Scan for the cell matching the given text and deliver its (X, Y) coordinate at center. 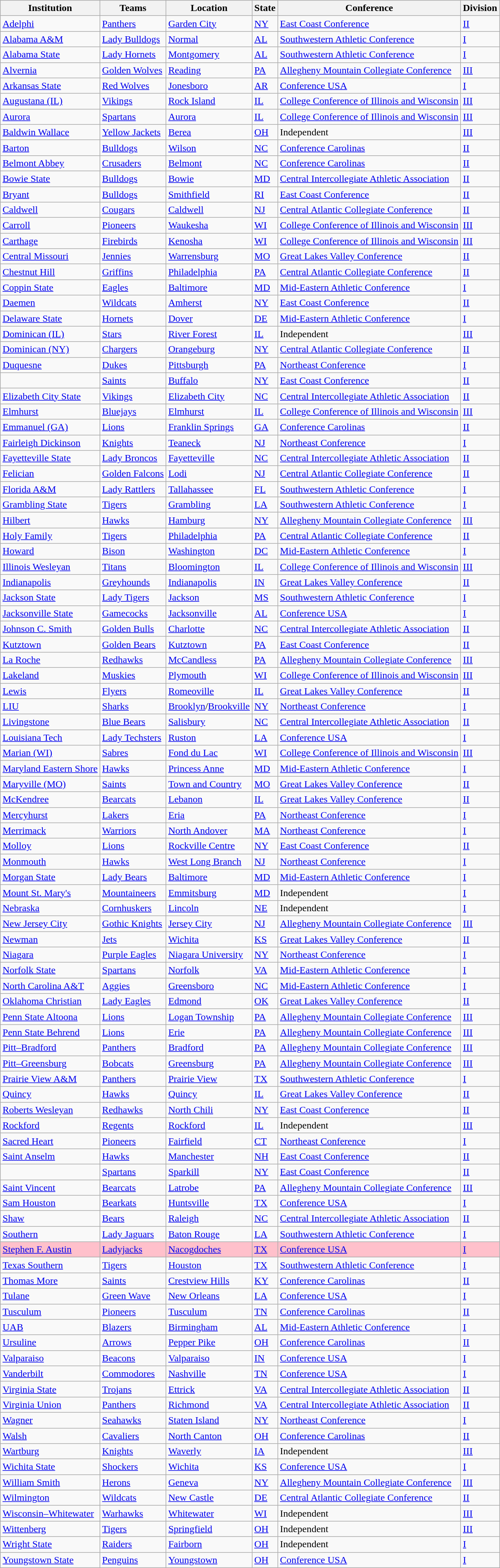
Aggies (133, 986)
Crestview Hills (209, 1281)
Carroll (50, 225)
Yellow Jackets (133, 132)
Jersey City (209, 923)
Fond du Lac (209, 753)
Lady Bears (133, 877)
Springfield (209, 1529)
Elizabeth City (209, 396)
Youngstown State (50, 1560)
North Carolina A&T (50, 986)
Adelphi (50, 24)
RI (265, 194)
Bowie (209, 179)
Carthage (50, 241)
Nashville (209, 1374)
Staten Island (209, 1420)
Texas Southern (50, 1265)
Bryant (50, 194)
Shockers (133, 1467)
Belmont Abbey (50, 163)
Niagara University (209, 955)
Princess Anne (209, 769)
Baldwin Wallace (50, 132)
Wright State (50, 1544)
Berea (209, 132)
Fairleigh Dickinson (50, 442)
Conference (369, 8)
Firebirds (133, 241)
Kenosha (209, 241)
Erie (209, 1032)
Lebanon (209, 799)
Buffalo (209, 380)
Commodores (133, 1374)
Fayetteville (209, 458)
Location (209, 8)
Eria (209, 815)
Saint Vincent (50, 1188)
GA (265, 427)
Morgan State (50, 877)
Bears (133, 1219)
Stephen F. Austin (50, 1250)
Raiders (133, 1544)
New Orleans (209, 1296)
Mount St. Mary's (50, 892)
Youngstown (209, 1560)
Sparkill (209, 1172)
CT (265, 1141)
Whitewater (209, 1513)
Logan Township (209, 1017)
Golden Wolves (133, 70)
Bowie State (50, 179)
Normal (209, 39)
Howard (50, 551)
MA (265, 830)
Alvernia (50, 70)
Romeoville (209, 691)
Jonesboro (209, 86)
Orangeburg (209, 349)
Waverly (209, 1451)
Wilson (209, 148)
Institution (50, 8)
Richmond (209, 1405)
Chestnut Hill (50, 272)
Ladyjacks (133, 1250)
North Canton (209, 1435)
Golden Bears (133, 644)
Pitt–Bradford (50, 1048)
Jackson (209, 598)
Daemen (50, 303)
Lady Bulldogs (133, 39)
Greyhounds (133, 582)
Sam Houston (50, 1203)
Jennies (133, 256)
Green Wave (133, 1296)
River Forest (209, 334)
Marian (WI) (50, 753)
Emmanuel (GA) (50, 427)
Manchester (209, 1156)
OK (265, 1001)
Bearkats (133, 1203)
Oklahoma Christian (50, 1001)
Vanderbilt (50, 1374)
Coppin State (50, 287)
Grambling (209, 505)
Trojans (133, 1389)
Florida A&M (50, 489)
Mountaineers (133, 892)
Washington (209, 551)
Beacons (133, 1358)
Arrows (133, 1343)
Livingstone (50, 722)
Muskies (133, 675)
Felician (50, 474)
UAB (50, 1327)
Lady Eagles (133, 1001)
New Jersey City (50, 923)
Fairborn (209, 1544)
Belmont (209, 163)
Salisbury (209, 722)
DC (265, 551)
Emmitsburg (209, 892)
Gamecocks (133, 613)
Niagara (50, 955)
Charlotte (209, 629)
Ursuline (50, 1343)
La Roche (50, 660)
Tallahassee (209, 489)
Waukesha (209, 225)
Mercyhurst (50, 815)
Duquesne (50, 365)
Teams (133, 8)
Lady Techsters (133, 738)
Wilmington (50, 1498)
MS (265, 598)
Jets (133, 939)
Dominican (IL) (50, 334)
Warrensburg (209, 256)
Crusaders (133, 163)
Lady Hornets (133, 55)
Herons (133, 1482)
Nacogdoches (209, 1250)
Sharks (133, 707)
Alabama A&M (50, 39)
Molloy (50, 846)
Augustana (IL) (50, 101)
Blue Bears (133, 722)
Griffins (133, 272)
Lodi (209, 474)
Blazers (133, 1327)
KY (265, 1281)
Rock Island (209, 101)
Hornets (133, 318)
Houston (209, 1265)
NH (265, 1156)
State (265, 8)
Ruston (209, 738)
Hamburg (209, 520)
NE (265, 908)
Lady Jaguars (133, 1234)
Barton (50, 148)
Smithfield (209, 194)
Seahawks (133, 1420)
Rockville Centre (209, 846)
Greensboro (209, 986)
Illinois Wesleyan (50, 567)
Maryland Eastern Shore (50, 769)
Latrobe (209, 1188)
Flyers (133, 691)
Fairfield (209, 1141)
Titans (133, 567)
Prairie View (209, 1079)
Purple Eagles (133, 955)
Edmond (209, 1001)
Lakeland (50, 675)
Holy Family (50, 536)
Fayetteville State (50, 458)
Bison (133, 551)
Virginia State (50, 1389)
Elizabeth City State (50, 396)
Penn State Altoona (50, 1017)
Jacksonville State (50, 613)
Pitt–Greensburg (50, 1063)
Wagner (50, 1420)
Prairie View A&M (50, 1079)
Stars (133, 334)
Nebraska (50, 908)
Norfolk State (50, 970)
Jacksonville (209, 613)
Dominican (NY) (50, 349)
Louisiana Tech (50, 738)
Newman (50, 939)
Baton Rouge (209, 1234)
New Castle (209, 1498)
Bloomington (209, 567)
Arkansas State (50, 86)
Amherst (209, 303)
Bradford (209, 1048)
Walsh (50, 1435)
West Long Branch (209, 861)
Saint Anselm (50, 1156)
Merrimack (50, 830)
Sacred Heart (50, 1141)
Central Missouri (50, 256)
Bluejays (133, 411)
AR (265, 86)
Delaware State (50, 318)
Cornhuskers (133, 908)
LIU (50, 707)
Wichita State (50, 1467)
Wartburg (50, 1451)
Huntsville (209, 1203)
Red Wolves (133, 86)
Lakers (133, 815)
Town and Country (209, 784)
Regents (133, 1125)
Pittsburgh (209, 365)
Birmingham (209, 1327)
Garden City (209, 24)
Tulane (50, 1296)
Hilbert (50, 520)
Brooklyn/Brookville (209, 707)
McCandless (209, 660)
IA (265, 1451)
Roberts Wesleyan (50, 1110)
Virginia Union (50, 1405)
Lady Broncos (133, 458)
Grambling State (50, 505)
Greensburg (209, 1063)
Norfolk (209, 970)
Southern (50, 1234)
Pepper Pike (209, 1343)
Wisconsin–Whitewater (50, 1513)
Lady Tigers (133, 598)
Lincoln (209, 908)
Thomas More (50, 1281)
Chargers (133, 349)
Ettrick (209, 1389)
Raleigh (209, 1219)
Cougars (133, 210)
North Andover (209, 830)
Penn State Behrend (50, 1032)
Monmouth (50, 861)
Lewis (50, 691)
FL (265, 489)
Wittenberg (50, 1529)
Cavaliers (133, 1435)
Eagles (133, 287)
Warhawks (133, 1513)
McKendree (50, 799)
Johnson C. Smith (50, 629)
Geneva (209, 1482)
Alabama State (50, 55)
Division (480, 8)
Dover (209, 318)
Plymouth (209, 675)
Sabres (133, 753)
Golden Falcons (133, 474)
Warriors (133, 830)
Lady Rattlers (133, 489)
Golden Bulls (133, 629)
William Smith (50, 1482)
Bobcats (133, 1063)
North Chili (209, 1110)
Gothic Knights (133, 923)
Dukes (133, 365)
Montgomery (209, 55)
Teaneck (209, 442)
Franklin Springs (209, 427)
Jackson State (50, 598)
Reading (209, 70)
Penguins (133, 1560)
Shaw (50, 1219)
Maryville (MO) (50, 784)
